Detect which cell encompasses the target text, then output its [x, y] center coordinate. 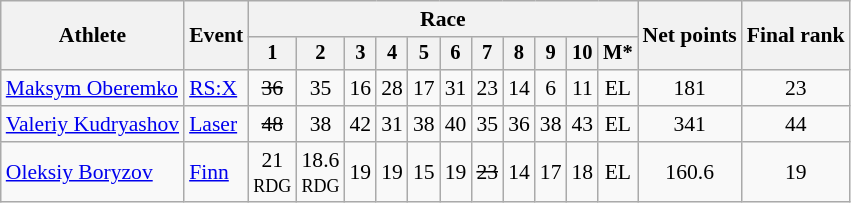
43 [582, 124]
10 [582, 54]
7 [487, 54]
21RDG [272, 172]
8 [519, 54]
40 [456, 124]
Athlete [92, 36]
181 [690, 88]
160.6 [690, 172]
11 [582, 88]
Race [442, 19]
1 [272, 54]
RS:X [216, 88]
3 [361, 54]
44 [796, 124]
28 [392, 88]
18.6RDG [320, 172]
Laser [216, 124]
Oleksiy Boryzov [92, 172]
Final rank [796, 36]
16 [361, 88]
Maksym Oberemko [92, 88]
341 [690, 124]
42 [361, 124]
Valeriy Kudryashov [92, 124]
5 [424, 54]
M* [618, 54]
9 [551, 54]
48 [272, 124]
Event [216, 36]
2 [320, 54]
15 [424, 172]
4 [392, 54]
18 [582, 172]
Net points [690, 36]
Finn [216, 172]
